Provide the (x, y) coordinate of the cell's center where the given text is located.  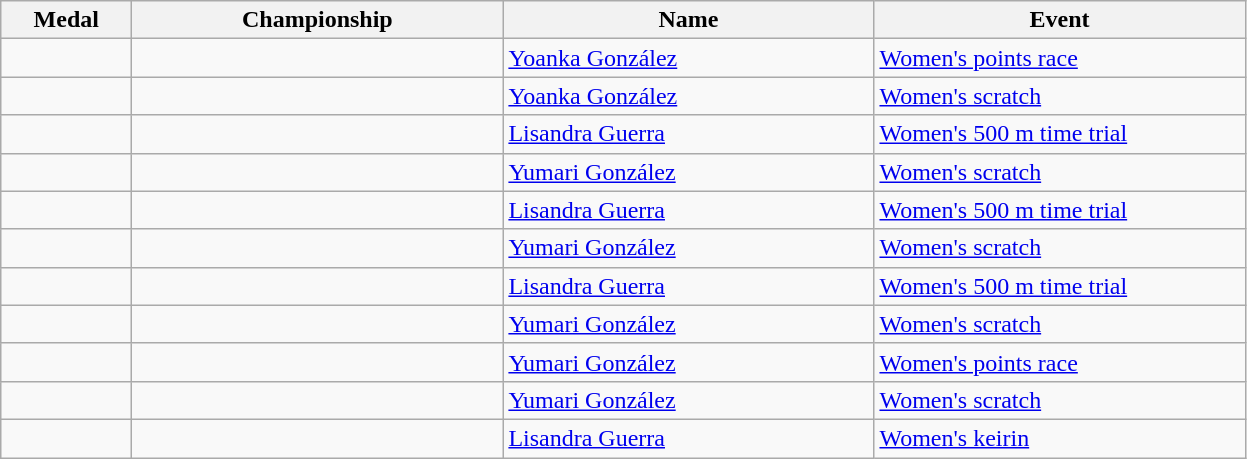
Name (688, 20)
Event (1060, 20)
Medal (66, 20)
Championship (318, 20)
Women's keirin (1060, 438)
